Capture the cell that displays the provided text and extract its (x, y) central coordinate. 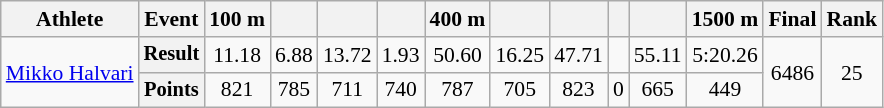
823 (578, 90)
449 (726, 90)
400 m (458, 19)
Final (792, 19)
821 (237, 90)
Event (172, 19)
787 (458, 90)
55.11 (658, 55)
711 (348, 90)
16.25 (520, 55)
100 m (237, 19)
25 (852, 72)
1500 m (726, 19)
1.93 (401, 55)
785 (294, 90)
Rank (852, 19)
11.18 (237, 55)
50.60 (458, 55)
0 (618, 90)
5:20.26 (726, 55)
665 (658, 90)
740 (401, 90)
47.71 (578, 55)
13.72 (348, 55)
Points (172, 90)
705 (520, 90)
6.88 (294, 55)
Athlete (70, 19)
Result (172, 55)
6486 (792, 72)
Mikko Halvari (70, 72)
